Scan for the cell matching the given text and deliver its [x, y] coordinate at center. 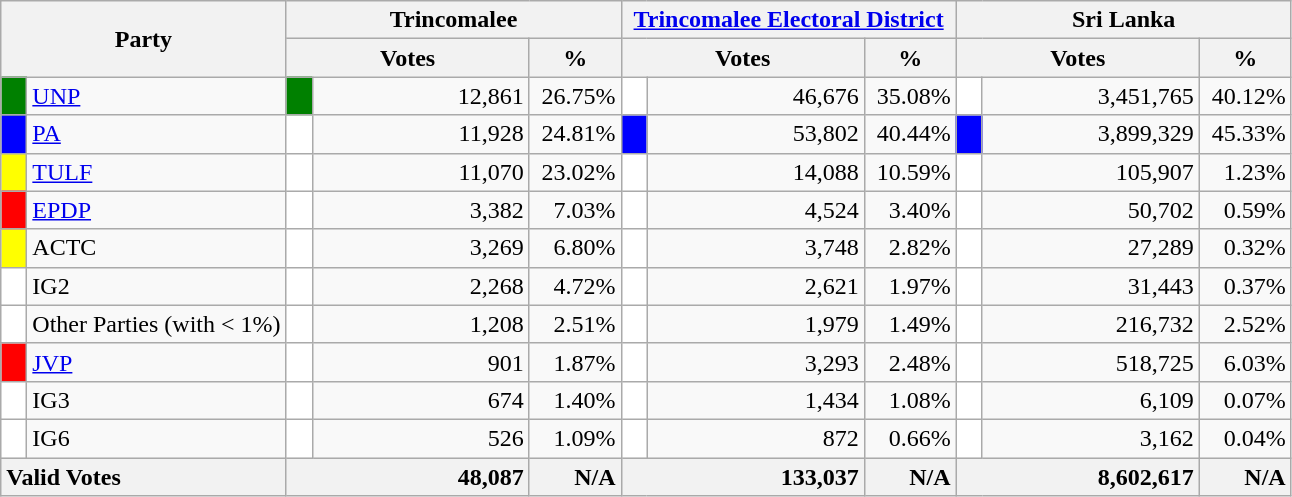
2.48% [910, 362]
3,293 [756, 362]
48,087 [408, 477]
6.03% [1245, 362]
0.04% [1245, 438]
216,732 [1090, 324]
3.40% [910, 210]
JVP [156, 362]
0.37% [1245, 286]
11,070 [420, 172]
Valid Votes [144, 477]
2.82% [910, 248]
674 [420, 400]
1.97% [910, 286]
0.66% [910, 438]
0.07% [1245, 400]
2,621 [756, 286]
6.80% [575, 248]
53,802 [756, 134]
TULF [156, 172]
IG2 [156, 286]
901 [420, 362]
3,451,765 [1090, 96]
4.72% [575, 286]
IG3 [156, 400]
872 [756, 438]
3,899,329 [1090, 134]
7.03% [575, 210]
Trincomalee [454, 20]
1.08% [910, 400]
45.33% [1245, 134]
105,907 [1090, 172]
3,748 [756, 248]
24.81% [575, 134]
31,443 [1090, 286]
46,676 [756, 96]
40.44% [910, 134]
2.52% [1245, 324]
0.32% [1245, 248]
1,434 [756, 400]
Sri Lanka [1124, 20]
PA [156, 134]
26.75% [575, 96]
1.09% [575, 438]
1.40% [575, 400]
UNP [156, 96]
EPDP [156, 210]
1.49% [910, 324]
133,037 [742, 477]
4,524 [756, 210]
Party [144, 39]
11,928 [420, 134]
3,382 [420, 210]
14,088 [756, 172]
2,268 [420, 286]
12,861 [420, 96]
8,602,617 [1078, 477]
Other Parties (with < 1%) [156, 324]
1.23% [1245, 172]
3,162 [1090, 438]
23.02% [575, 172]
Trincomalee Electoral District [788, 20]
27,289 [1090, 248]
526 [420, 438]
50,702 [1090, 210]
3,269 [420, 248]
1,208 [420, 324]
518,725 [1090, 362]
ACTC [156, 248]
1,979 [756, 324]
10.59% [910, 172]
0.59% [1245, 210]
35.08% [910, 96]
2.51% [575, 324]
IG6 [156, 438]
6,109 [1090, 400]
40.12% [1245, 96]
1.87% [575, 362]
